Locate the cell with the specified text and output its [x, y] center coordinate. 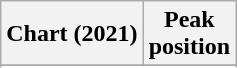
Chart (2021) [72, 34]
Peakposition [189, 34]
